Return the [X, Y] coordinate for the center point of the cell that contains the specified text.  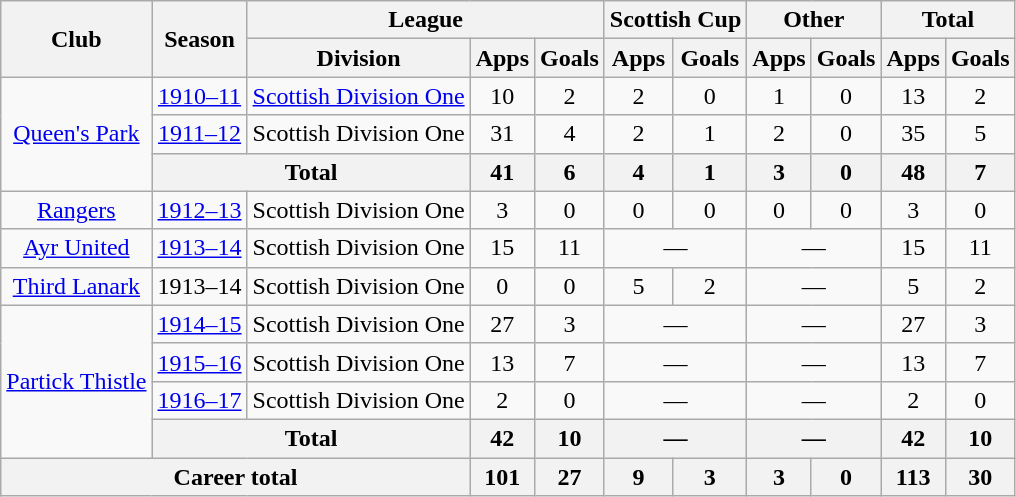
1916–17 [200, 400]
1915–16 [200, 362]
31 [502, 134]
35 [913, 134]
Club [76, 39]
League [426, 20]
6 [570, 172]
30 [980, 477]
Career total [236, 477]
1914–15 [200, 324]
41 [502, 172]
Division [358, 58]
Other [814, 20]
Rangers [76, 210]
48 [913, 172]
Scottish Cup [675, 20]
101 [502, 477]
1910–11 [200, 96]
1911–12 [200, 134]
Third Lanark [76, 286]
Season [200, 39]
9 [638, 477]
Partick Thistle [76, 381]
113 [913, 477]
1912–13 [200, 210]
Queen's Park [76, 134]
Ayr United [76, 248]
